Output the [x, y] coordinate of the center of the cell containing the given text.  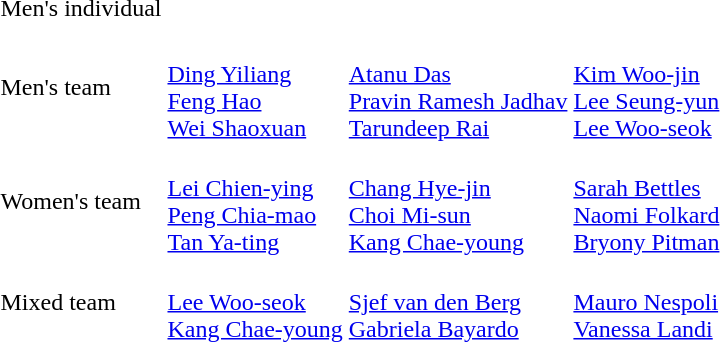
Chang Hye-jin Choi Mi-sun Kang Chae-young [458, 202]
Lei Chien-ying Peng Chia-mao Tan Ya-ting [255, 202]
Ding Yiliang Feng Hao Wei Shaoxuan [255, 88]
Atanu Das Pravin Ramesh Jadhav Tarundeep Rai [458, 88]
